Locate the cell with the specified text and output its (x, y) center coordinate. 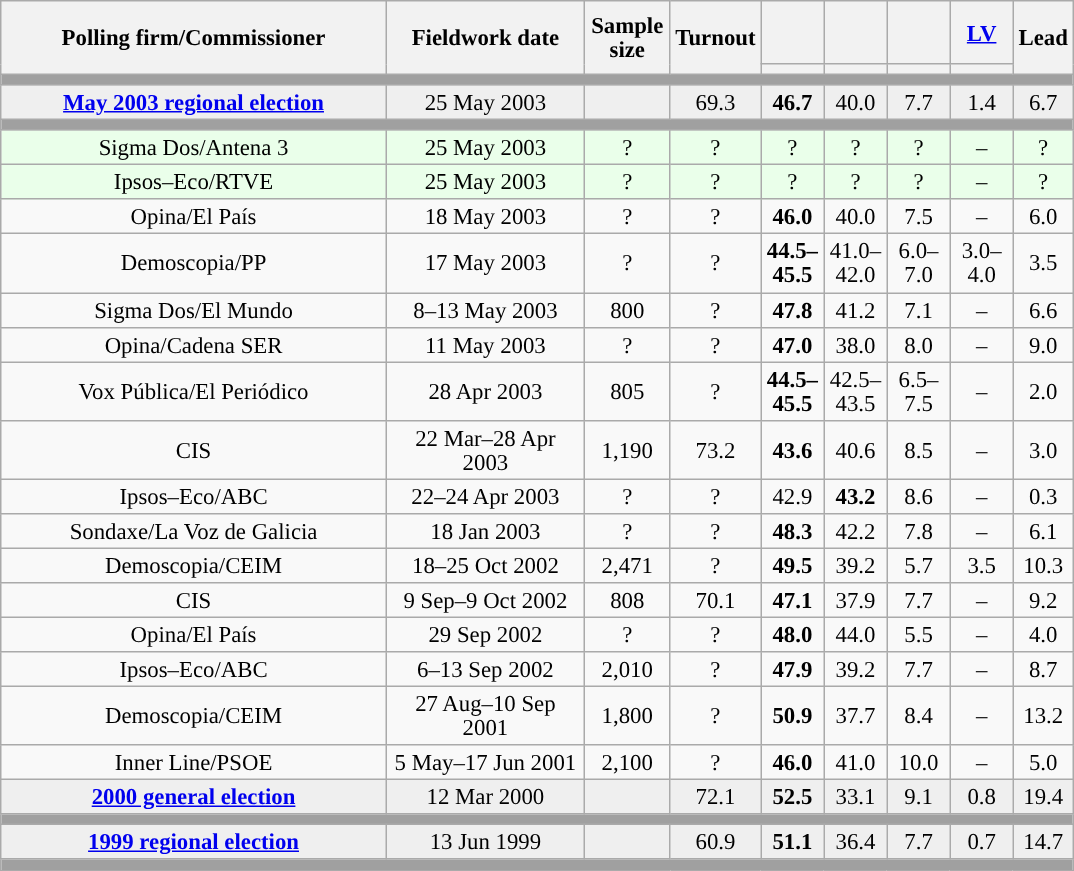
Fieldwork date (485, 38)
6.7 (1043, 102)
43.2 (856, 496)
6.0–7.0 (918, 264)
800 (627, 310)
28 Apr 2003 (485, 392)
Turnout (716, 38)
13.2 (1043, 716)
Lead (1043, 38)
2,471 (627, 566)
18 Jan 2003 (485, 532)
8.6 (918, 496)
Sigma Dos/Antena 3 (194, 148)
37.7 (856, 716)
5 May–17 Jun 2001 (485, 762)
8–13 May 2003 (485, 310)
3.0 (1043, 450)
19.4 (1043, 798)
Sample size (627, 38)
1,190 (627, 450)
12 Mar 2000 (485, 798)
60.9 (716, 842)
22 Mar–28 Apr 2003 (485, 450)
7.5 (918, 218)
42.2 (856, 532)
69.3 (716, 102)
70.1 (716, 600)
1,800 (627, 716)
41.0 (856, 762)
6.1 (1043, 532)
Sigma Dos/El Mundo (194, 310)
29 Sep 2002 (485, 634)
10.3 (1043, 566)
7.8 (918, 532)
6.5–7.5 (918, 392)
Vox Pública/El Periódico (194, 392)
0.7 (982, 842)
2,100 (627, 762)
6.6 (1043, 310)
0.8 (982, 798)
10.0 (918, 762)
41.0–42.0 (856, 264)
8.0 (918, 344)
8.7 (1043, 670)
48.0 (792, 634)
8.5 (918, 450)
1.4 (982, 102)
44.0 (856, 634)
40.6 (856, 450)
2.0 (1043, 392)
11 May 2003 (485, 344)
42.5–43.5 (856, 392)
36.4 (856, 842)
9.0 (1043, 344)
47.9 (792, 670)
805 (627, 392)
2,010 (627, 670)
7.1 (918, 310)
8.4 (918, 716)
Ipsos–Eco/RTVE (194, 182)
6.0 (1043, 218)
Opina/Cadena SER (194, 344)
1999 regional election (194, 842)
13 Jun 1999 (485, 842)
47.8 (792, 310)
47.0 (792, 344)
14.7 (1043, 842)
72.1 (716, 798)
27 Aug–10 Sep 2001 (485, 716)
Inner Line/PSOE (194, 762)
18 May 2003 (485, 218)
LV (982, 32)
Polling firm/Commissioner (194, 38)
52.5 (792, 798)
6–13 Sep 2002 (485, 670)
41.2 (856, 310)
9.1 (918, 798)
43.6 (792, 450)
50.9 (792, 716)
17 May 2003 (485, 264)
5.0 (1043, 762)
33.1 (856, 798)
2000 general election (194, 798)
9.2 (1043, 600)
38.0 (856, 344)
37.9 (856, 600)
808 (627, 600)
48.3 (792, 532)
5.5 (918, 634)
46.7 (792, 102)
3.0–4.0 (982, 264)
18–25 Oct 2002 (485, 566)
0.3 (1043, 496)
22–24 Apr 2003 (485, 496)
73.2 (716, 450)
49.5 (792, 566)
42.9 (792, 496)
Sondaxe/La Voz de Galicia (194, 532)
4.0 (1043, 634)
47.1 (792, 600)
51.1 (792, 842)
Demoscopia/PP (194, 264)
May 2003 regional election (194, 102)
5.7 (918, 566)
9 Sep–9 Oct 2002 (485, 600)
